Return [x, y] of the center of cell containing provided text 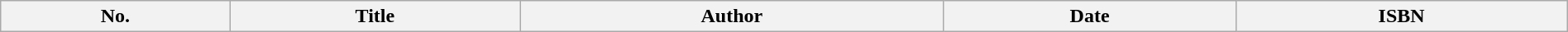
No. [116, 16]
Author [733, 16]
Date [1090, 16]
ISBN [1401, 16]
Title [375, 16]
